Scan for the cell matching the given text and deliver its [X, Y] coordinate at center. 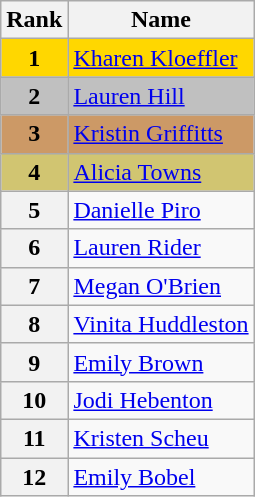
3 [34, 134]
5 [34, 210]
Lauren Hill [161, 96]
Jodi Hebenton [161, 400]
Kharen Kloeffler [161, 58]
Vinita Huddleston [161, 324]
Megan O'Brien [161, 286]
6 [34, 248]
Name [161, 20]
9 [34, 362]
Emily Bobel [161, 477]
Kristen Scheu [161, 438]
Kristin Griffitts [161, 134]
11 [34, 438]
10 [34, 400]
8 [34, 324]
Alicia Towns [161, 172]
Rank [34, 20]
1 [34, 58]
Danielle Piro [161, 210]
Emily Brown [161, 362]
7 [34, 286]
12 [34, 477]
4 [34, 172]
Lauren Rider [161, 248]
2 [34, 96]
